Identify which cell holds the provided text, then report its [X, Y] central coordinate. 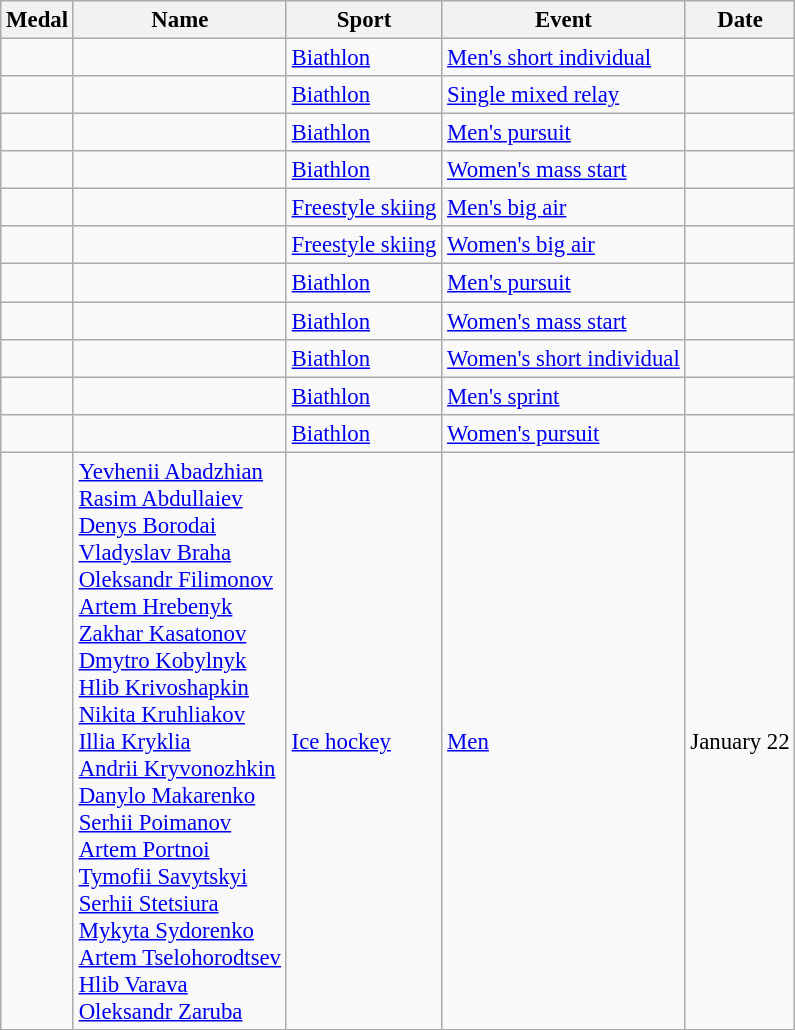
Name [180, 20]
Single mixed relay [564, 95]
Men's sprint [564, 396]
Sport [364, 20]
Men's big air [564, 208]
Men's short individual [564, 58]
Women's pursuit [564, 433]
Women's big air [564, 245]
Ice hockey [364, 741]
January 22 [740, 741]
Event [564, 20]
Date [740, 20]
Men [564, 741]
Women's short individual [564, 358]
Medal [38, 20]
